For the text-containing cell, return its midpoint in (x, y) coordinate format. 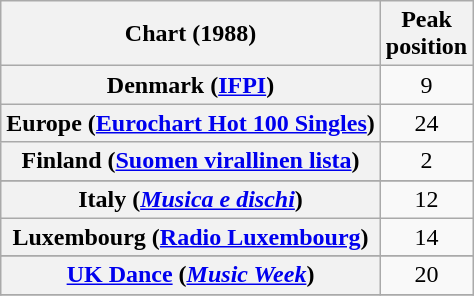
UK Dance (Music Week) (191, 275)
2 (426, 161)
12 (426, 199)
Europe (Eurochart Hot 100 Singles) (191, 123)
Chart (1988) (191, 34)
Luxembourg (Radio Luxembourg) (191, 237)
9 (426, 85)
Finland (Suomen virallinen lista) (191, 161)
14 (426, 237)
Peakposition (426, 34)
Denmark (IFPI) (191, 85)
Italy (Musica e dischi) (191, 199)
24 (426, 123)
20 (426, 275)
